Find where the given text appears and provide that cell's center as (x, y) coordinate. 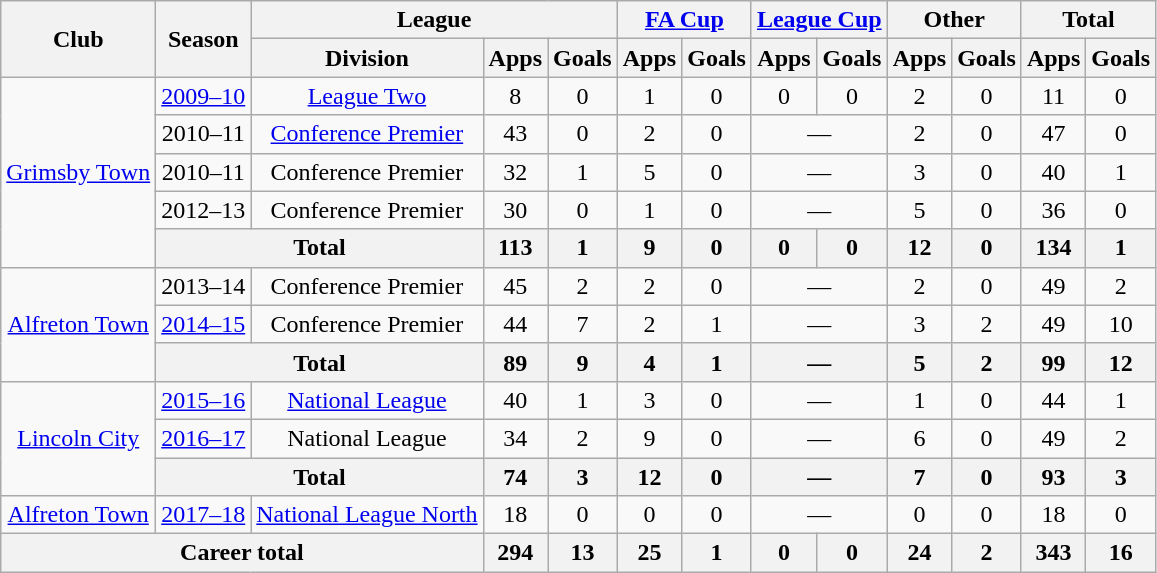
4 (649, 362)
Grimsby Town (78, 172)
13 (583, 553)
25 (649, 553)
74 (515, 477)
Career total (242, 553)
Club (78, 39)
43 (515, 134)
Lincoln City (78, 438)
8 (515, 96)
2013–14 (204, 286)
FA Cup (684, 20)
134 (1053, 248)
2017–18 (204, 515)
2015–16 (204, 400)
2016–17 (204, 438)
93 (1053, 477)
2012–13 (204, 210)
34 (515, 438)
10 (1121, 324)
343 (1053, 553)
6 (919, 438)
2009–10 (204, 96)
113 (515, 248)
294 (515, 553)
89 (515, 362)
League Cup (819, 20)
Other (954, 20)
Division (367, 58)
16 (1121, 553)
47 (1053, 134)
National League North (367, 515)
24 (919, 553)
45 (515, 286)
League Two (367, 96)
36 (1053, 210)
30 (515, 210)
Season (204, 39)
11 (1053, 96)
32 (515, 172)
99 (1053, 362)
League (434, 20)
2014–15 (204, 324)
